Detect which cell encompasses the target text, then output its [X, Y] center coordinate. 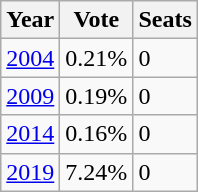
2009 [30, 96]
0.21% [96, 58]
2019 [30, 172]
0.19% [96, 96]
Vote [96, 20]
Year [30, 20]
2014 [30, 134]
7.24% [96, 172]
0.16% [96, 134]
2004 [30, 58]
Seats [165, 20]
